Provide the [x, y] coordinate of the cell's center where the given text is located.  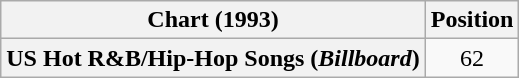
US Hot R&B/Hip-Hop Songs (Billboard) [213, 58]
62 [472, 58]
Chart (1993) [213, 20]
Position [472, 20]
